Search for the cell housing the specified text and yield its [x, y] center coordinate. 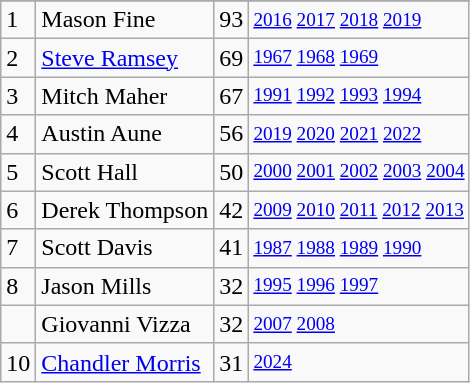
6 [18, 210]
2 [18, 58]
1967 1968 1969 [359, 58]
2000 2001 2002 2003 2004 [359, 172]
2007 2008 [359, 324]
Scott Hall [125, 172]
4 [18, 134]
Mitch Maher [125, 96]
56 [232, 134]
7 [18, 248]
50 [232, 172]
69 [232, 58]
93 [232, 20]
41 [232, 248]
Mason Fine [125, 20]
2016 2017 2018 2019 [359, 20]
Chandler Morris [125, 362]
1987 1988 1989 1990 [359, 248]
Jason Mills [125, 286]
3 [18, 96]
42 [232, 210]
31 [232, 362]
Scott Davis [125, 248]
Giovanni Vizza [125, 324]
1 [18, 20]
1995 1996 1997 [359, 286]
67 [232, 96]
8 [18, 286]
2019 2020 2021 2022 [359, 134]
2009 2010 2011 2012 2013 [359, 210]
Derek Thompson [125, 210]
2024 [359, 362]
1991 1992 1993 1994 [359, 96]
Austin Aune [125, 134]
Steve Ramsey [125, 58]
5 [18, 172]
10 [18, 362]
